Locate the cell with the specified text and output its (X, Y) center coordinate. 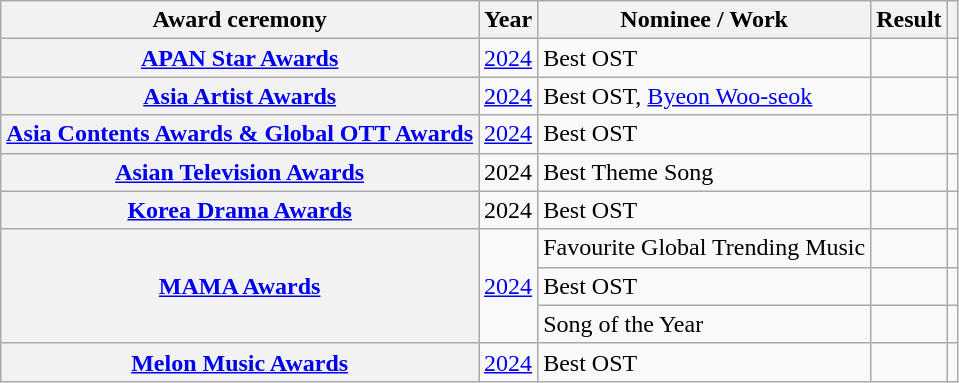
Song of the Year (704, 324)
Asian Television Awards (240, 172)
Best OST, Byeon Woo-seok (704, 96)
APAN Star Awards (240, 58)
MAMA Awards (240, 286)
Asia Contents Awards & Global OTT Awards (240, 134)
Melon Music Awards (240, 362)
Favourite Global Trending Music (704, 248)
Award ceremony (240, 20)
Asia Artist Awards (240, 96)
Result (909, 20)
Nominee / Work (704, 20)
Year (508, 20)
Best Theme Song (704, 172)
Korea Drama Awards (240, 210)
